For the text-containing cell, return its midpoint in [x, y] coordinate format. 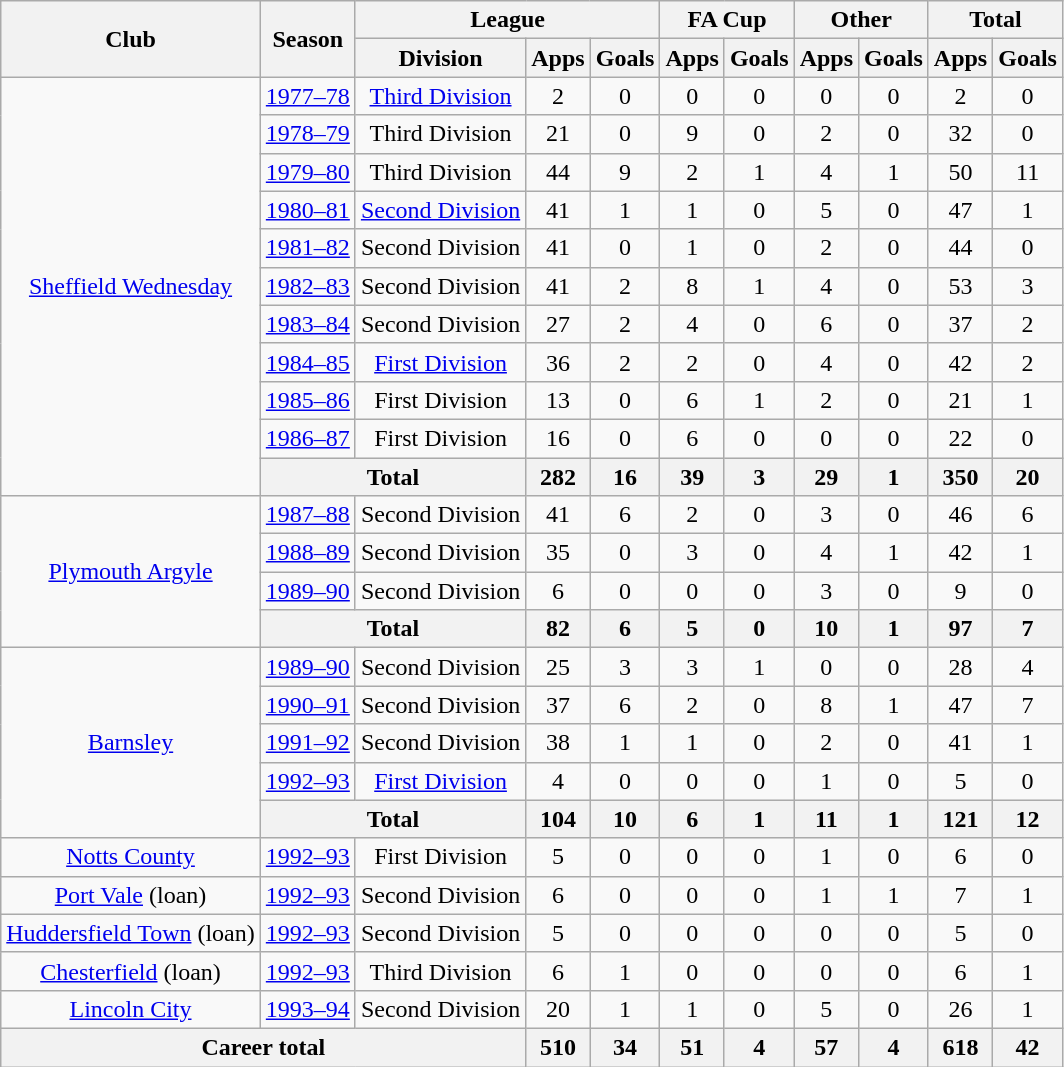
1983–84 [308, 324]
1990–91 [308, 705]
Port Vale (loan) [131, 895]
350 [960, 477]
46 [960, 515]
1981–82 [308, 248]
36 [558, 362]
Barnsley [131, 743]
League [508, 20]
1979–80 [308, 172]
1986–87 [308, 438]
32 [960, 134]
53 [960, 286]
1977–78 [308, 96]
Season [308, 39]
57 [826, 1047]
Lincoln City [131, 1009]
39 [692, 477]
Sheffield Wednesday [131, 286]
29 [826, 477]
Huddersfield Town (loan) [131, 933]
Plymouth Argyle [131, 572]
1993–94 [308, 1009]
1984–85 [308, 362]
Club [131, 39]
34 [625, 1047]
25 [558, 667]
50 [960, 172]
51 [692, 1047]
1987–88 [308, 515]
27 [558, 324]
Other [861, 20]
12 [1028, 819]
1988–89 [308, 553]
1978–79 [308, 134]
Career total [264, 1047]
82 [558, 629]
38 [558, 743]
104 [558, 819]
1980–81 [308, 210]
121 [960, 819]
Notts County [131, 857]
28 [960, 667]
26 [960, 1009]
13 [558, 400]
282 [558, 477]
35 [558, 553]
1982–83 [308, 286]
Chesterfield (loan) [131, 971]
618 [960, 1047]
1991–92 [308, 743]
FA Cup [727, 20]
22 [960, 438]
510 [558, 1047]
Division [440, 58]
1985–86 [308, 400]
97 [960, 629]
